For the text-containing cell, return its midpoint in [X, Y] coordinate format. 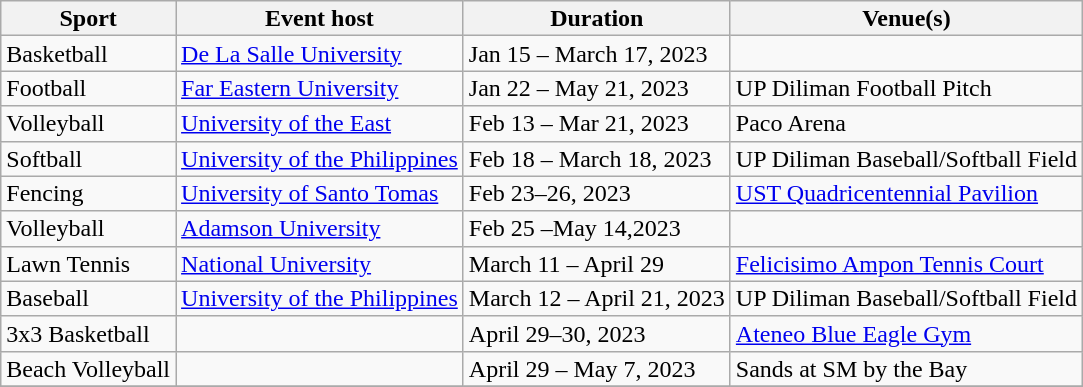
Feb 13 – Mar 21, 2023 [596, 124]
Basketball [88, 54]
Jan 15 – March 17, 2023 [596, 54]
UP Diliman Football Pitch [906, 88]
3x3 Basketball [88, 334]
Jan 22 – May 21, 2023 [596, 88]
Feb 25 –May 14,2023 [596, 228]
National University [320, 264]
University of the East [320, 124]
Event host [320, 18]
March 12 – April 21, 2023 [596, 298]
Far Eastern University [320, 88]
Feb 18 – March 18, 2023 [596, 158]
Paco Arena [906, 124]
Sport [88, 18]
April 29 – May 7, 2023 [596, 368]
Felicisimo Ampon Tennis Court [906, 264]
Baseball [88, 298]
Ateneo Blue Eagle Gym [906, 334]
Lawn Tennis [88, 264]
Adamson University [320, 228]
Duration [596, 18]
March 11 – April 29 [596, 264]
Sands at SM by the Bay [906, 368]
University of Santo Tomas [320, 194]
Softball [88, 158]
UST Quadricentennial Pavilion [906, 194]
De La Salle University [320, 54]
April 29–30, 2023 [596, 334]
Venue(s) [906, 18]
Fencing [88, 194]
Football [88, 88]
Beach Volleyball [88, 368]
Feb 23–26, 2023 [596, 194]
